For the text-containing cell, return its midpoint in (x, y) coordinate format. 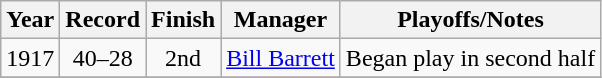
Began play in second half (470, 58)
Bill Barrett (281, 58)
40–28 (103, 58)
Finish (184, 20)
Year (30, 20)
Record (103, 20)
Playoffs/Notes (470, 20)
2nd (184, 58)
Manager (281, 20)
1917 (30, 58)
